Provide the (X, Y) coordinate of the cell's center where the given text is located.  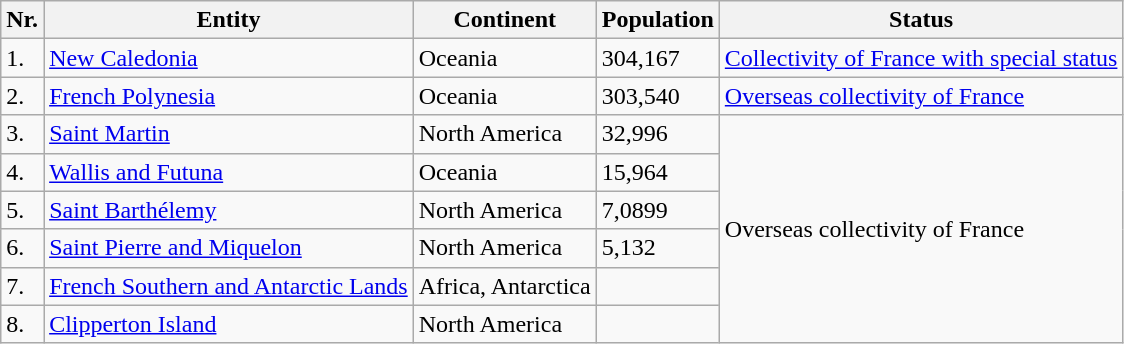
32,996 (658, 134)
Status (921, 20)
Saint Martin (229, 134)
6. (22, 248)
Wallis and Futuna (229, 172)
Clipperton Island (229, 324)
Population (658, 20)
Entity (229, 20)
French Polynesia (229, 96)
Africa, Antarctica (504, 286)
7,0899 (658, 210)
5. (22, 210)
1. (22, 58)
15,964 (658, 172)
303,540 (658, 96)
5,132 (658, 248)
8. (22, 324)
4. (22, 172)
French Southern and Antarctic Lands (229, 286)
Collectivity of France with special status (921, 58)
Nr. (22, 20)
7. (22, 286)
304,167 (658, 58)
Saint Barthélemy (229, 210)
New Caledonia (229, 58)
Saint Pierre and Miquelon (229, 248)
2. (22, 96)
3. (22, 134)
Continent (504, 20)
